Return (x, y) of the center of cell containing provided text 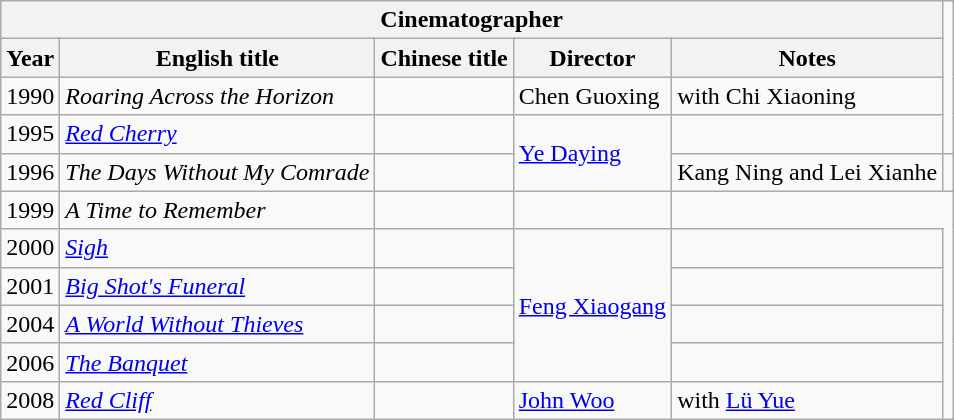
1995 (30, 134)
with Lü Yue (808, 400)
2006 (30, 362)
Red Cliff (218, 400)
Sigh (218, 248)
A World Without Thieves (218, 324)
1996 (30, 172)
English title (218, 58)
Director (592, 58)
1990 (30, 96)
Roaring Across the Horizon (218, 96)
2001 (30, 286)
1999 (30, 210)
Kang Ning and Lei Xianhe (808, 172)
Red Cherry (218, 134)
The Banquet (218, 362)
2008 (30, 400)
Notes (808, 58)
John Woo (592, 400)
The Days Without My Comrade (218, 172)
Chinese title (444, 58)
Chen Guoxing (592, 96)
Year (30, 58)
Cinematographer (472, 20)
Feng Xiaogang (592, 305)
2000 (30, 248)
Big Shot's Funeral (218, 286)
2004 (30, 324)
with Chi Xiaoning (808, 96)
A Time to Remember (218, 210)
Ye Daying (592, 153)
